Extract the [x, y] coordinate from the center of the cell holding the provided text.  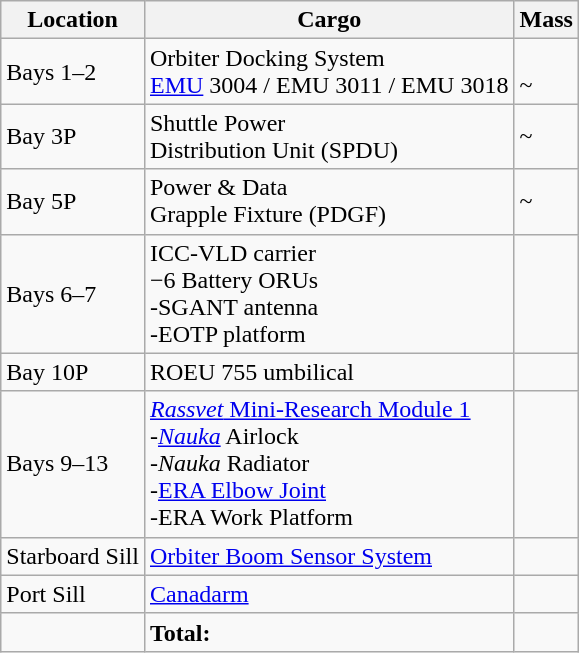
Orbiter Boom Sensor System [329, 556]
ROEU 755 umbilical [329, 372]
Shuttle PowerDistribution Unit (SPDU) [329, 136]
ICC-VLD carrier −6 Battery ORUs-SGANT antenna-EOTP platform [329, 294]
Bay 10P [73, 372]
Orbiter Docking SystemEMU 3004 / EMU 3011 / EMU 3018 [329, 72]
Mass [546, 20]
Bay 3P [73, 136]
Location [73, 20]
Bays 9–13 [73, 464]
Power & DataGrapple Fixture (PDGF) [329, 202]
Bays 1–2 [73, 72]
Rassvet Mini-Research Module 1-Nauka Airlock-Nauka Radiator-ERA Elbow Joint-ERA Work Platform [329, 464]
Bays 6–7 [73, 294]
Port Sill [73, 594]
Total: [329, 632]
Cargo [329, 20]
Bay 5P [73, 202]
Starboard Sill [73, 556]
Canadarm [329, 594]
